Find where the given text appears and provide that cell's center as [X, Y] coordinate. 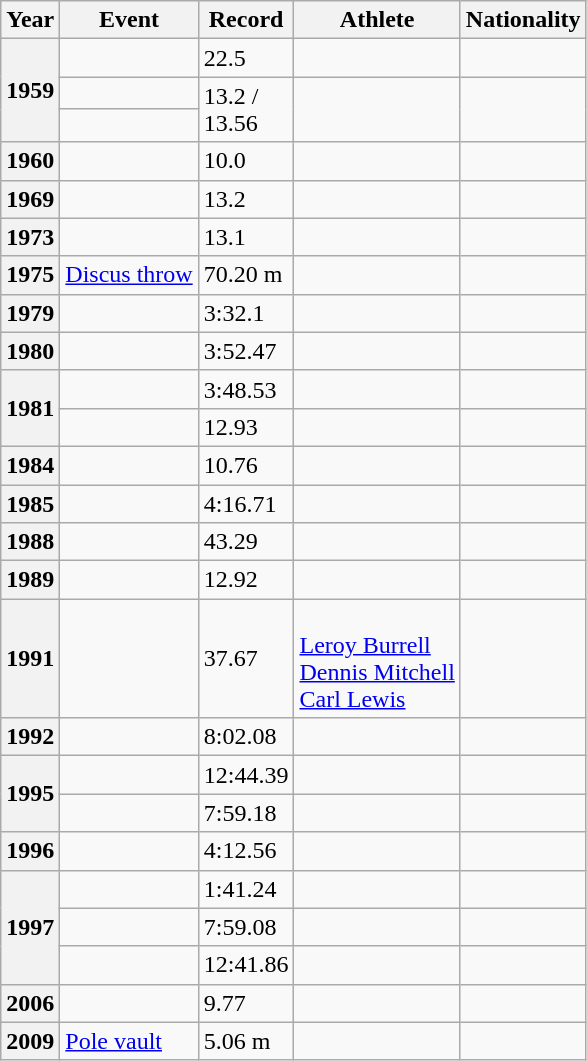
7:59.18 [246, 813]
Year [30, 20]
10.76 [246, 465]
1979 [30, 313]
1980 [30, 351]
22.5 [246, 58]
13.1 [246, 237]
1985 [30, 503]
1997 [30, 927]
13.2 [246, 199]
3:48.53 [246, 389]
70.20 m [246, 275]
1960 [30, 161]
37.67 [246, 658]
1969 [30, 199]
Pole vault [129, 1041]
1992 [30, 737]
1981 [30, 408]
12.92 [246, 580]
12:41.86 [246, 965]
1995 [30, 794]
Leroy BurrellDennis MitchellCarl Lewis [377, 658]
2006 [30, 1003]
1984 [30, 465]
9.77 [246, 1003]
Record [246, 20]
1973 [30, 237]
12:44.39 [246, 775]
Nationality [523, 20]
Event [129, 20]
4:16.71 [246, 503]
5.06 m [246, 1041]
13.2 / 13.56 [246, 110]
1991 [30, 658]
2009 [30, 1041]
1975 [30, 275]
1:41.24 [246, 889]
4:12.56 [246, 851]
12.93 [246, 427]
3:52.47 [246, 351]
Discus throw [129, 275]
43.29 [246, 542]
1989 [30, 580]
3:32.1 [246, 313]
1988 [30, 542]
Athlete [377, 20]
7:59.08 [246, 927]
10.0 [246, 161]
1959 [30, 90]
8:02.08 [246, 737]
1996 [30, 851]
